From the cell containing the given text, extract its center point as [x, y] coordinate. 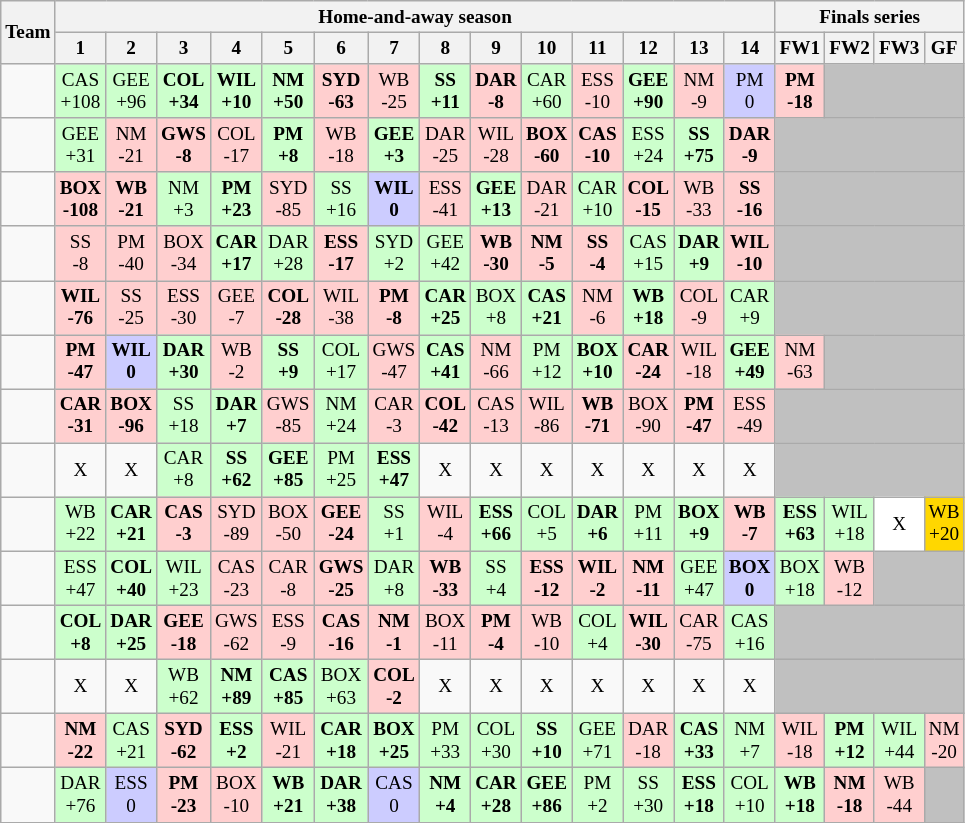
Home-and-away season [415, 17]
BOX+63 [341, 686]
3 [184, 48]
2 [132, 48]
SYD+2 [394, 253]
COL+8 [80, 632]
WIL-86 [546, 416]
ESS-12 [546, 578]
NM-63 [800, 362]
GEE+86 [546, 795]
SS+30 [648, 795]
BOX-108 [80, 199]
CAS+16 [750, 632]
CAS-3 [184, 524]
COL-42 [446, 416]
SS+75 [700, 145]
SS+11 [446, 91]
CAS+108 [80, 91]
PM-8 [394, 307]
WB+21 [288, 795]
5 [288, 48]
COL+40 [132, 578]
DAR+30 [184, 362]
SS-16 [750, 199]
WIL-2 [598, 578]
CAS-13 [496, 416]
DAR-25 [446, 145]
WIL-76 [80, 307]
7 [394, 48]
COL+34 [184, 91]
CAR+60 [546, 91]
SS-8 [80, 253]
CAR-31 [80, 416]
WIL+18 [850, 524]
CAR+8 [184, 470]
FW3 [899, 48]
13 [700, 48]
CAR+21 [132, 524]
12 [648, 48]
NM-9 [700, 91]
CAS-16 [341, 632]
GWS-62 [236, 632]
DAR+8 [394, 578]
DAR-21 [546, 199]
PM-23 [184, 795]
BOX+10 [598, 362]
SS+9 [288, 362]
NM+89 [236, 686]
CAR+28 [496, 795]
DAR-9 [750, 145]
BOX-34 [184, 253]
WB-25 [394, 91]
WB-7 [750, 524]
GWS-85 [288, 416]
GEE+49 [750, 362]
ESS-30 [184, 307]
COL+30 [496, 741]
BOX-11 [446, 632]
ESS-49 [750, 416]
GWS-47 [394, 362]
BOX-60 [546, 145]
GEE+31 [80, 145]
WB+62 [184, 686]
WIL+10 [236, 91]
SYD-62 [184, 741]
ESS+18 [700, 795]
WB-21 [132, 199]
CAR-8 [288, 578]
PM-4 [496, 632]
ESS-9 [288, 632]
NM-1 [394, 632]
NM-6 [598, 307]
BOX-96 [132, 416]
BOX+8 [496, 307]
GEE+71 [598, 741]
10 [546, 48]
PM+23 [236, 199]
NM+3 [184, 199]
ESS-41 [446, 199]
COL-2 [394, 686]
CAR+25 [446, 307]
PM-18 [800, 91]
COL-9 [700, 307]
GEE+3 [394, 145]
WIL-30 [648, 632]
NM-20 [944, 741]
CAR+9 [750, 307]
SS-4 [598, 253]
CAS0 [394, 795]
COL+17 [341, 362]
GEE+13 [496, 199]
PM+25 [341, 470]
BOX0 [750, 578]
CAR-24 [648, 362]
NM-11 [648, 578]
BOX-50 [288, 524]
ESS0 [132, 795]
SS+10 [546, 741]
SS+4 [496, 578]
DAR-18 [648, 741]
DAR+9 [700, 253]
9 [496, 48]
GEE-18 [184, 632]
11 [598, 48]
GWS-8 [184, 145]
GWS-25 [341, 578]
WIL-10 [750, 253]
ESS-10 [598, 91]
WIL+44 [899, 741]
GEE+85 [288, 470]
NM-66 [496, 362]
SYD-85 [288, 199]
FW2 [850, 48]
DAR+6 [598, 524]
PM-40 [132, 253]
6 [341, 48]
DAR+28 [288, 253]
NM-18 [850, 795]
SS+1 [394, 524]
WB-71 [598, 416]
GEE-24 [341, 524]
COL-28 [288, 307]
BOX-10 [236, 795]
ESS-17 [341, 253]
WIL+23 [184, 578]
8 [446, 48]
PM+11 [648, 524]
WIL-38 [341, 307]
PM+33 [446, 741]
GEE+96 [132, 91]
GF [944, 48]
WB+22 [80, 524]
SS+62 [236, 470]
COL+4 [598, 632]
ESS+63 [800, 524]
COL+5 [546, 524]
BOX-90 [648, 416]
SS-25 [132, 307]
WB-10 [546, 632]
DAR+76 [80, 795]
NM-5 [546, 253]
WB-30 [496, 253]
CAR+17 [236, 253]
NM-22 [80, 741]
CAS+15 [648, 253]
14 [750, 48]
4 [236, 48]
PM+2 [598, 795]
1 [80, 48]
WB-44 [899, 795]
COL-17 [236, 145]
DAR+7 [236, 416]
WIL-21 [288, 741]
WIL-4 [446, 524]
ESS+66 [496, 524]
FW1 [800, 48]
GEE+47 [700, 578]
NM+7 [750, 741]
WB-18 [341, 145]
CAS+85 [288, 686]
NM+4 [446, 795]
COL+10 [750, 795]
PM+8 [288, 145]
CAS-23 [236, 578]
SYD-63 [341, 91]
CAR+18 [341, 741]
NM+50 [288, 91]
Finals series [870, 17]
SS+18 [184, 416]
ESS+24 [648, 145]
WB-12 [850, 578]
SYD-89 [236, 524]
GEE-7 [236, 307]
CAS+41 [446, 362]
COL-15 [648, 199]
CAR+10 [598, 199]
SS+16 [341, 199]
WB-2 [236, 362]
DAR+38 [341, 795]
NM-21 [132, 145]
Team [28, 32]
DAR-8 [496, 91]
PM0 [750, 91]
CAR-3 [394, 416]
CAS+33 [700, 741]
WB+20 [944, 524]
CAS-10 [598, 145]
DAR+25 [132, 632]
BOX+25 [394, 741]
WIL-28 [496, 145]
BOX+9 [700, 524]
NM+24 [341, 416]
GEE+42 [446, 253]
BOX+18 [800, 578]
CAR-75 [700, 632]
GEE+90 [648, 91]
ESS+2 [236, 741]
